Provide the (X, Y) coordinate of the cell's center where the given text is located.  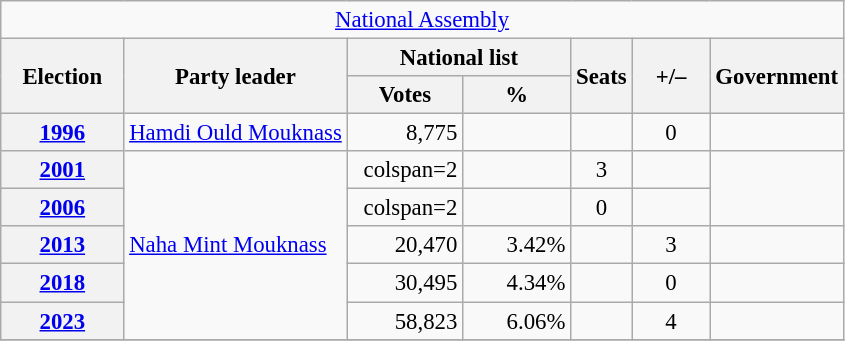
National list (459, 58)
1996 (62, 133)
58,823 (405, 321)
4 (671, 321)
2023 (62, 321)
Election (62, 76)
National Assembly (422, 20)
Party leader (236, 76)
Votes (405, 95)
2006 (62, 208)
Naha Mint Mouknass (236, 245)
2018 (62, 283)
8,775 (405, 133)
2013 (62, 245)
Seats (602, 76)
6.06% (517, 321)
% (517, 95)
2001 (62, 170)
20,470 (405, 245)
+/– (671, 76)
3.42% (517, 245)
4.34% (517, 283)
30,495 (405, 283)
Hamdi Ould Mouknass (236, 133)
Government (776, 76)
